Determine the [X, Y] coordinate at the center of the cell enclosing the given text.  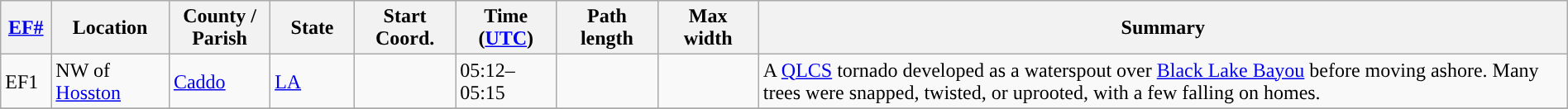
Start Coord. [404, 28]
County / Parish [219, 28]
EF# [26, 28]
05:12–05:15 [506, 81]
Caddo [219, 81]
State [313, 28]
Max width [708, 28]
Summary [1163, 28]
LA [313, 81]
NW of Hosston [111, 81]
EF1 [26, 81]
Path length [607, 28]
Time (UTC) [506, 28]
Location [111, 28]
